Pinpoint the cell where the given text exists, returning its (x, y) midpoint coordinate. 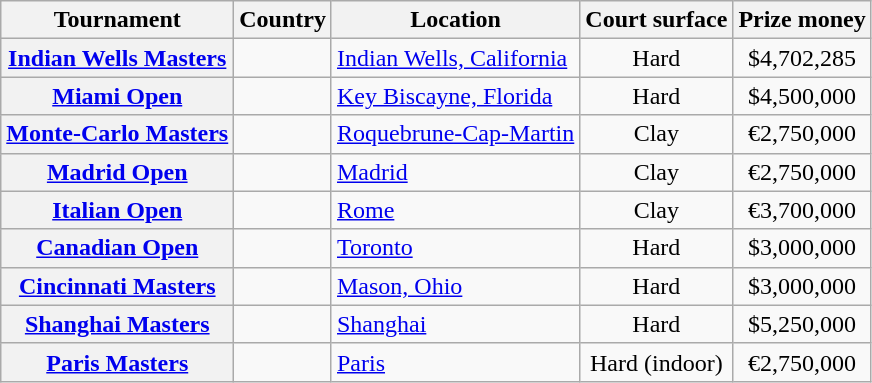
Shanghai Masters (118, 324)
Mason, Ohio (455, 286)
Roquebrune-Cap-Martin (455, 134)
Indian Wells, California (455, 58)
Italian Open (118, 210)
Paris (455, 362)
Hard (indoor) (656, 362)
Monte-Carlo Masters (118, 134)
Paris Masters (118, 362)
Prize money (802, 20)
$4,702,285 (802, 58)
$4,500,000 (802, 96)
Tournament (118, 20)
Canadian Open (118, 248)
€3,700,000 (802, 210)
Miami Open (118, 96)
Toronto (455, 248)
Location (455, 20)
Shanghai (455, 324)
Cincinnati Masters (118, 286)
Madrid Open (118, 172)
Rome (455, 210)
Key Biscayne, Florida (455, 96)
$5,250,000 (802, 324)
Madrid (455, 172)
Country (283, 20)
Indian Wells Masters (118, 58)
Court surface (656, 20)
